Determine the (X, Y) coordinate at the center of the cell enclosing the given text.  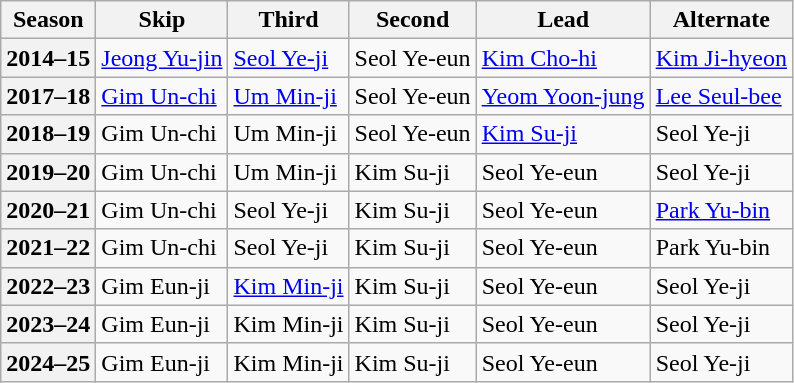
Skip (162, 20)
Season (48, 20)
2014–15 (48, 58)
Kim Cho-hi (563, 58)
Lead (563, 20)
2018–19 (48, 134)
Jeong Yu-jin (162, 58)
2022–23 (48, 286)
2021–22 (48, 248)
Yeom Yoon-jung (563, 96)
2020–21 (48, 210)
Second (412, 20)
2017–18 (48, 96)
Third (288, 20)
2024–25 (48, 362)
Alternate (721, 20)
Kim Ji-hyeon (721, 58)
2023–24 (48, 324)
2019–20 (48, 172)
Lee Seul-bee (721, 96)
